Search for the cell housing the specified text and yield its (X, Y) center coordinate. 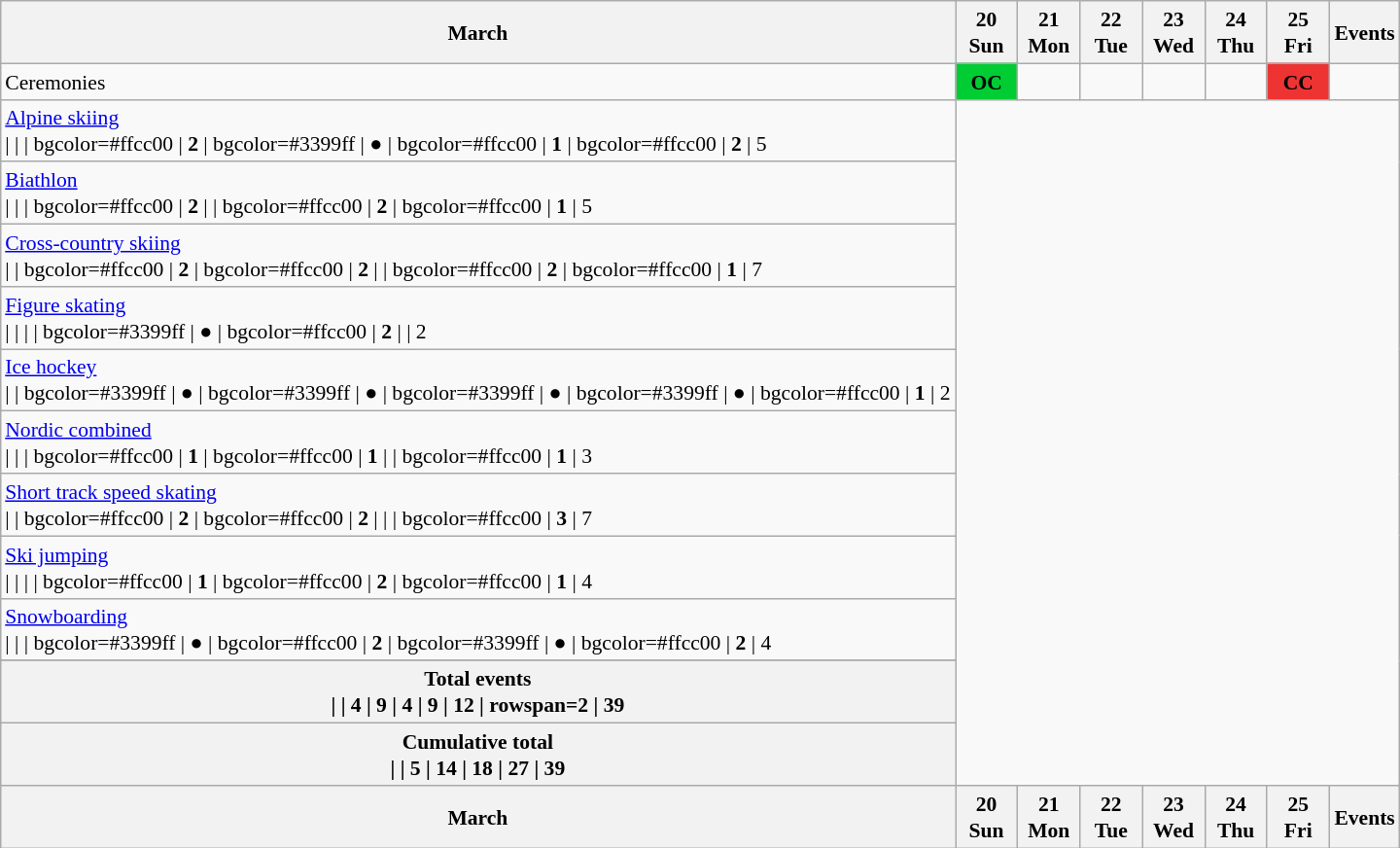
Snowboarding | | | bgcolor=#3399ff | ● | bgcolor=#ffcc00 | 2 | bgcolor=#3399ff | ● | bgcolor=#ffcc00 | 2 | 4 (477, 629)
Cumulative total | | 5 | 14 | 18 | 27 | 39 (477, 754)
Biathlon | | | bgcolor=#ffcc00 | 2 | | bgcolor=#ffcc00 | 2 | bgcolor=#ffcc00 | 1 | 5 (477, 193)
Alpine skiing | | | bgcolor=#ffcc00 | 2 | bgcolor=#3399ff | ● | bgcolor=#ffcc00 | 1 | bgcolor=#ffcc00 | 2 | 5 (477, 130)
CC (1298, 82)
Cross-country skiing | | bgcolor=#ffcc00 | 2 | bgcolor=#ffcc00 | 2 | | bgcolor=#ffcc00 | 2 | bgcolor=#ffcc00 | 1 | 7 (477, 255)
Total events | | 4 | 9 | 4 | 9 | 12 | rowspan=2 | 39 (477, 691)
OC (987, 82)
Nordic combined | | | bgcolor=#ffcc00 | 1 | bgcolor=#ffcc00 | 1 | | bgcolor=#ffcc00 | 1 | 3 (477, 442)
Ice hockey | | bgcolor=#3399ff | ● | bgcolor=#3399ff | ● | bgcolor=#3399ff | ● | bgcolor=#3399ff | ● | bgcolor=#ffcc00 | 1 | 2 (477, 379)
Ski jumping | | | | bgcolor=#ffcc00 | 1 | bgcolor=#ffcc00 | 2 | bgcolor=#ffcc00 | 1 | 4 (477, 567)
Short track speed skating | | bgcolor=#ffcc00 | 2 | bgcolor=#ffcc00 | 2 | | | bgcolor=#ffcc00 | 3 | 7 (477, 505)
Ceremonies (477, 82)
Figure skating | | | | bgcolor=#3399ff | ● | bgcolor=#ffcc00 | 2 | | 2 (477, 317)
